Locate the cell with the specified text and output its [X, Y] center coordinate. 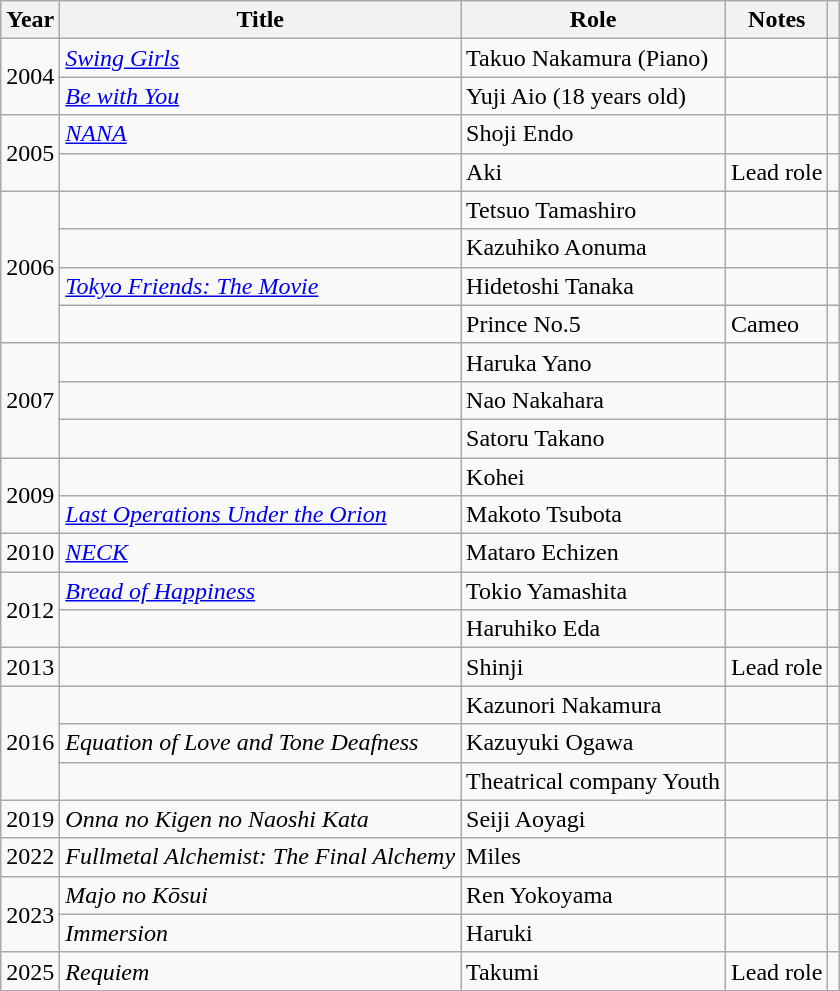
Requiem [260, 971]
2016 [30, 743]
NECK [260, 553]
Makoto Tsubota [594, 515]
Aki [594, 172]
Yuji Aio (18 years old) [594, 96]
Satoru Takano [594, 438]
2023 [30, 914]
Haruki [594, 933]
Takumi [594, 971]
Theatrical company Youth [594, 781]
Haruhiko Eda [594, 629]
Majo no Kōsui [260, 895]
2025 [30, 971]
Immersion [260, 933]
2022 [30, 857]
Ren Yokoyama [594, 895]
Mataro Echizen [594, 553]
Kazunori Nakamura [594, 705]
Swing Girls [260, 58]
Tokyo Friends: The Movie [260, 286]
Onna no Kigen no Naoshi Kata [260, 819]
Tokio Yamashita [594, 591]
Nao Nakahara [594, 400]
2019 [30, 819]
Last Operations Under the Orion [260, 515]
Bread of Happiness [260, 591]
Kohei [594, 477]
Title [260, 20]
Shinji [594, 667]
Seiji Aoyagi [594, 819]
2013 [30, 667]
Equation of Love and Tone Deafness [260, 743]
Fullmetal Alchemist: The Final Alchemy [260, 857]
2004 [30, 77]
Shoji Endo [594, 134]
Prince No.5 [594, 324]
Kazuyuki Ogawa [594, 743]
Miles [594, 857]
2012 [30, 610]
2006 [30, 267]
Tetsuo Tamashiro [594, 210]
2005 [30, 153]
2009 [30, 496]
2010 [30, 553]
Be with You [260, 96]
2007 [30, 400]
Notes [777, 20]
Hidetoshi Tanaka [594, 286]
NANA [260, 134]
Year [30, 20]
Takuo Nakamura (Piano) [594, 58]
Cameo [777, 324]
Haruka Yano [594, 362]
Role [594, 20]
Kazuhiko Aonuma [594, 248]
